Return [x, y] of the center of cell containing provided text 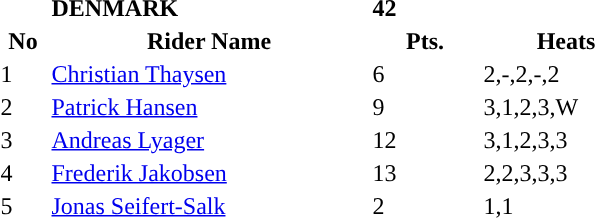
Patrick Hansen [209, 107]
12 [425, 140]
Frederik Jakobsen [209, 173]
Christian Thaysen [209, 74]
Pts. [425, 41]
13 [425, 173]
9 [425, 107]
Andreas Lyager [209, 140]
6 [425, 74]
Rider Name [209, 41]
